Detect which cell encompasses the target text, then output its [X, Y] center coordinate. 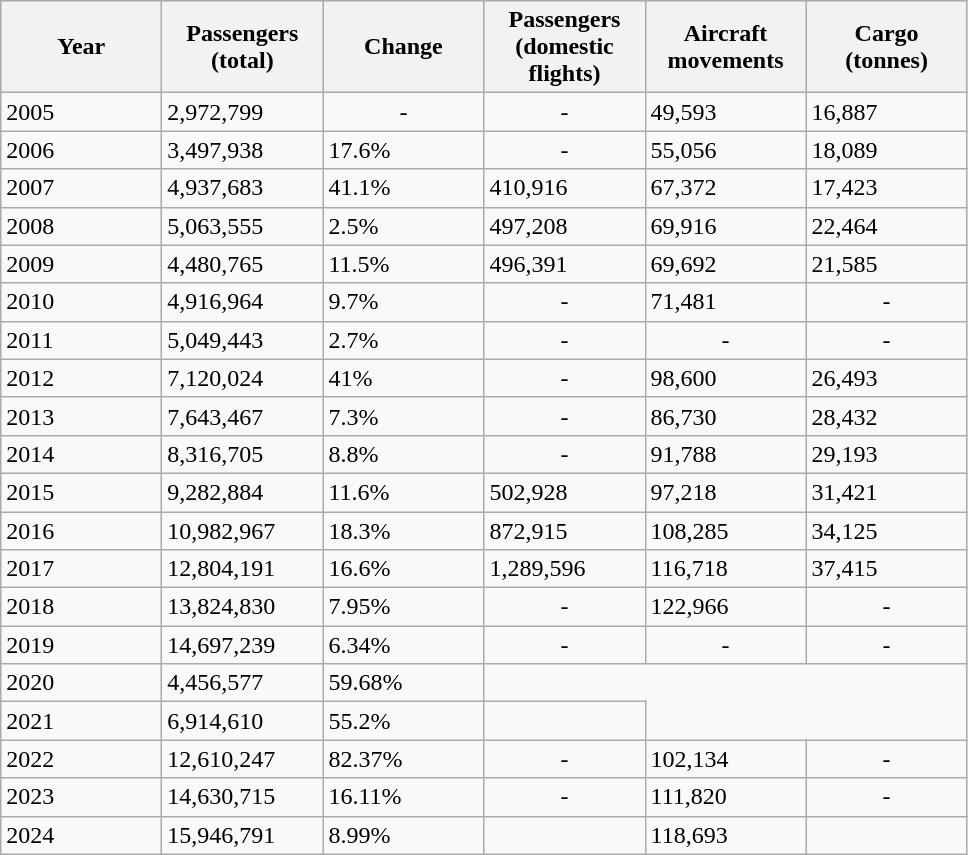
4,480,765 [242, 264]
22,464 [886, 226]
67,372 [726, 188]
122,966 [726, 607]
55.2% [404, 721]
98,600 [726, 378]
2017 [82, 569]
2012 [82, 378]
69,692 [726, 264]
1,289,596 [564, 569]
49,593 [726, 112]
10,982,967 [242, 531]
2.5% [404, 226]
2009 [82, 264]
116,718 [726, 569]
31,421 [886, 492]
872,915 [564, 531]
16.11% [404, 797]
2010 [82, 302]
41% [404, 378]
17.6% [404, 150]
3,497,938 [242, 150]
9.7% [404, 302]
8.99% [404, 835]
2,972,799 [242, 112]
29,193 [886, 454]
2014 [82, 454]
69,916 [726, 226]
7.95% [404, 607]
2024 [82, 835]
14,697,239 [242, 645]
111,820 [726, 797]
2021 [82, 721]
2013 [82, 416]
86,730 [726, 416]
Passengers (total) [242, 47]
37,415 [886, 569]
18.3% [404, 531]
2006 [82, 150]
5,063,555 [242, 226]
34,125 [886, 531]
2008 [82, 226]
12,804,191 [242, 569]
26,493 [886, 378]
91,788 [726, 454]
108,285 [726, 531]
2011 [82, 340]
13,824,830 [242, 607]
8,316,705 [242, 454]
9,282,884 [242, 492]
2022 [82, 759]
12,610,247 [242, 759]
2019 [82, 645]
18,089 [886, 150]
497,208 [564, 226]
496,391 [564, 264]
7,120,024 [242, 378]
11.6% [404, 492]
502,928 [564, 492]
5,049,443 [242, 340]
4,916,964 [242, 302]
16,887 [886, 112]
Cargo (tonnes) [886, 47]
55,056 [726, 150]
4,456,577 [242, 683]
2018 [82, 607]
2020 [82, 683]
17,423 [886, 188]
102,134 [726, 759]
2.7% [404, 340]
410,916 [564, 188]
41.1% [404, 188]
71,481 [726, 302]
118,693 [726, 835]
Year [82, 47]
14,630,715 [242, 797]
15,946,791 [242, 835]
21,585 [886, 264]
2007 [82, 188]
7.3% [404, 416]
2015 [82, 492]
11.5% [404, 264]
Aircraft movements [726, 47]
97,218 [726, 492]
8.8% [404, 454]
Change [404, 47]
59.68% [404, 683]
Passengers (domestic flights) [564, 47]
2023 [82, 797]
28,432 [886, 416]
82.37% [404, 759]
2005 [82, 112]
7,643,467 [242, 416]
4,937,683 [242, 188]
6,914,610 [242, 721]
16.6% [404, 569]
6.34% [404, 645]
2016 [82, 531]
